Scan for the cell matching the given text and deliver its (X, Y) coordinate at center. 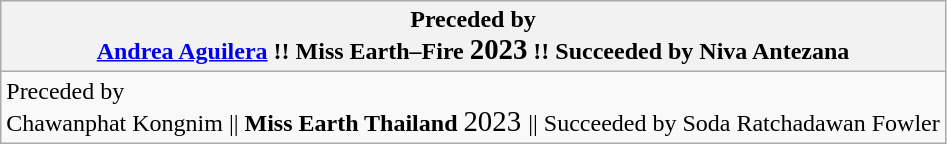
Preceded by Chawanphat Kongnim || Miss Earth Thailand 2023 || Succeeded by Soda Ratchadawan Fowler (474, 108)
Preceded by Andrea Aguilera !! Miss Earth–Fire 2023 !! Succeeded by Niva Antezana (474, 36)
